Capture the cell that displays the provided text and extract its [x, y] central coordinate. 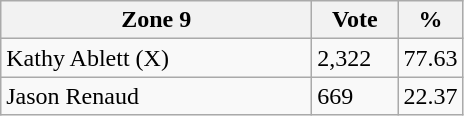
22.37 [430, 96]
Jason Renaud [156, 96]
669 [355, 96]
2,322 [355, 58]
Vote [355, 20]
Kathy Ablett (X) [156, 58]
% [430, 20]
77.63 [430, 58]
Zone 9 [156, 20]
